Output the (X, Y) coordinate of the center of the cell containing the given text.  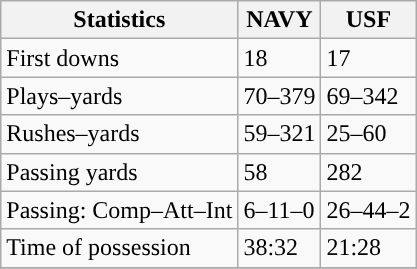
6–11–0 (280, 210)
69–342 (368, 96)
18 (280, 58)
USF (368, 20)
Plays–yards (120, 96)
58 (280, 172)
Rushes–yards (120, 134)
17 (368, 58)
26–44–2 (368, 210)
Passing: Comp–Att–Int (120, 210)
NAVY (280, 20)
282 (368, 172)
Time of possession (120, 248)
First downs (120, 58)
70–379 (280, 96)
Statistics (120, 20)
21:28 (368, 248)
Passing yards (120, 172)
25–60 (368, 134)
38:32 (280, 248)
59–321 (280, 134)
